Output the (X, Y) coordinate of the center of the cell containing the given text.  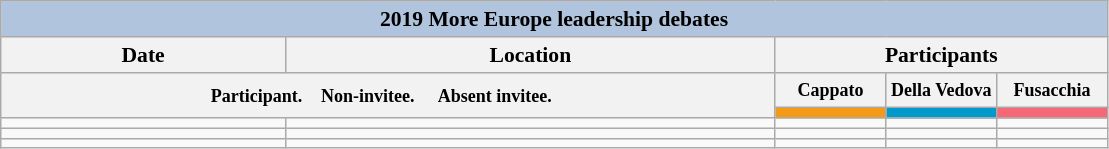
2019 More Europe leadership debates (554, 19)
Della Vedova (942, 90)
Participants (941, 55)
Location (530, 55)
Participant. Non-invitee. Absent invitee. (388, 95)
Cappato (830, 90)
Date (144, 55)
Fusacchia (1052, 90)
